Search for the cell housing the specified text and yield its (x, y) center coordinate. 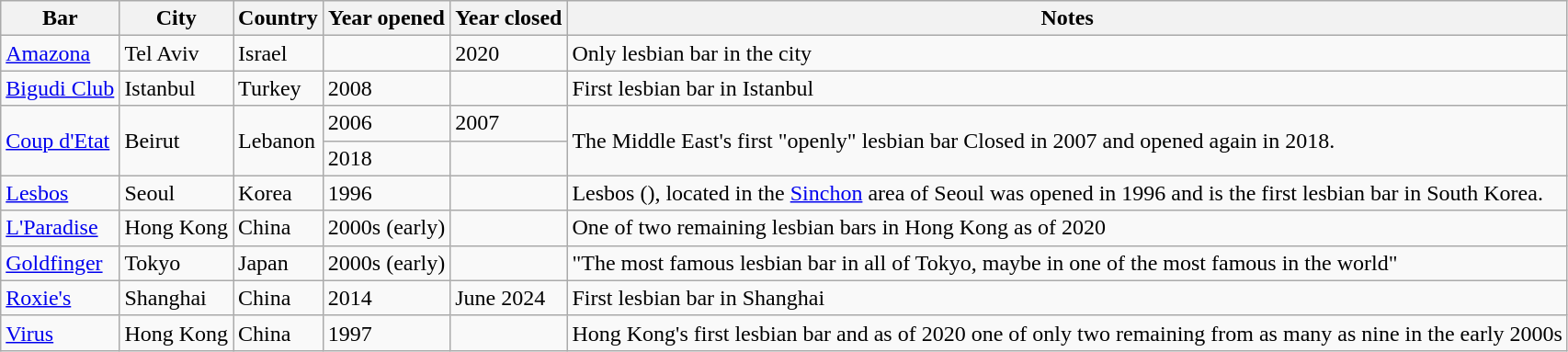
Virus (61, 333)
2020 (509, 53)
1997 (386, 333)
Coup d'Etat (61, 141)
L'Paradise (61, 228)
2018 (386, 158)
One of two remaining lesbian bars in Hong Kong as of 2020 (1068, 228)
2007 (509, 123)
Country (278, 18)
Japan (278, 263)
June 2024 (509, 298)
2014 (386, 298)
Turkey (278, 88)
Tel Aviv (176, 53)
"The most famous lesbian bar in all of Tokyo, maybe in one of the most famous in the world" (1068, 263)
City (176, 18)
Shanghai (176, 298)
Year closed (509, 18)
Hong Kong's first lesbian bar and as of 2020 one of only two remaining from as many as nine in the early 2000s (1068, 333)
2008 (386, 88)
First lesbian bar in Shanghai (1068, 298)
Lebanon (278, 141)
Beirut (176, 141)
Only lesbian bar in the city (1068, 53)
Lesbos (), located in the Sinchon area of Seoul was opened in 1996 and is the first lesbian bar in South Korea. (1068, 193)
Notes (1068, 18)
Israel (278, 53)
Goldfinger (61, 263)
Lesbos (61, 193)
Tokyo (176, 263)
First lesbian bar in Istanbul (1068, 88)
Seoul (176, 193)
The Middle East's first "openly" lesbian bar Closed in 2007 and opened again in 2018. (1068, 141)
Year opened (386, 18)
Korea (278, 193)
Roxie's (61, 298)
Istanbul (176, 88)
Bar (61, 18)
Amazona (61, 53)
2006 (386, 123)
1996 (386, 193)
Bigudi Club (61, 88)
